Extract the (X, Y) coordinate from the center of the cell holding the provided text.  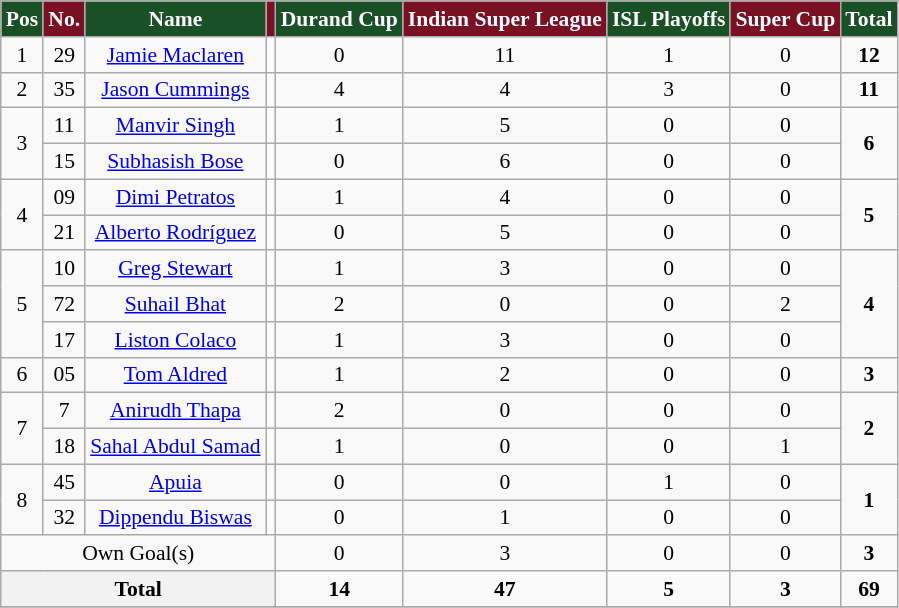
15 (64, 162)
47 (505, 589)
Liston Colaco (175, 340)
Name (175, 19)
Own Goal(s) (138, 554)
29 (64, 55)
Durand Cup (340, 19)
Tom Aldred (175, 375)
Dimi Petratos (175, 197)
Suhail Bhat (175, 304)
12 (868, 55)
21 (64, 233)
Jamie Maclaren (175, 55)
Pos (22, 19)
10 (64, 269)
09 (64, 197)
Greg Stewart (175, 269)
Super Cup (785, 19)
Apuia (175, 482)
No. (64, 19)
69 (868, 589)
45 (64, 482)
Subhasish Bose (175, 162)
Jason Cummings (175, 90)
14 (340, 589)
ISL Playoffs (668, 19)
05 (64, 375)
32 (64, 518)
Anirudh Thapa (175, 411)
17 (64, 340)
Sahal Abdul Samad (175, 447)
72 (64, 304)
Alberto Rodríguez (175, 233)
35 (64, 90)
Dippendu Biswas (175, 518)
8 (22, 500)
Manvir Singh (175, 126)
18 (64, 447)
Indian Super League (505, 19)
